Output the [X, Y] coordinate of the center of the cell containing the given text.  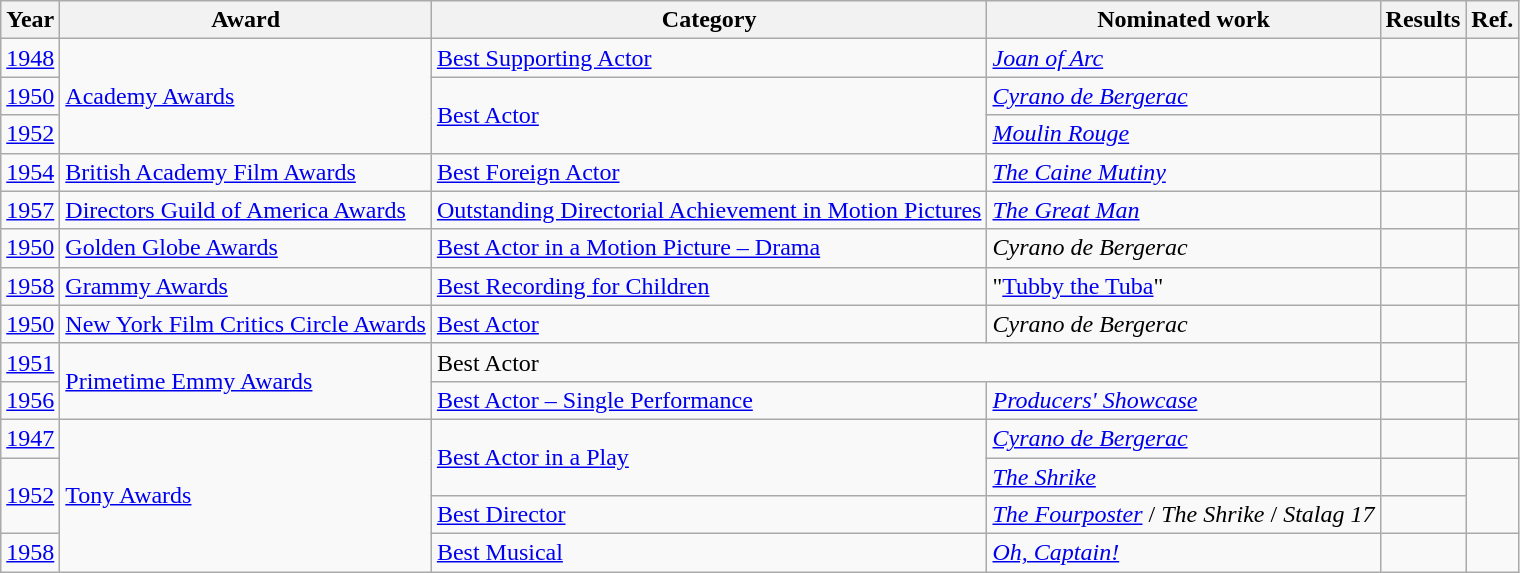
Results [1423, 20]
Best Recording for Children [709, 286]
Year [30, 20]
The Caine Mutiny [1184, 172]
1954 [30, 172]
New York Film Critics Circle Awards [246, 324]
1957 [30, 210]
Primetime Emmy Awards [246, 381]
Golden Globe Awards [246, 248]
Grammy Awards [246, 286]
Ref. [1492, 20]
1956 [30, 400]
The Great Man [1184, 210]
Award [246, 20]
The Shrike [1184, 477]
Directors Guild of America Awards [246, 210]
Nominated work [1184, 20]
Producers' Showcase [1184, 400]
1947 [30, 438]
Best Musical [709, 553]
Outstanding Directorial Achievement in Motion Pictures [709, 210]
Tony Awards [246, 495]
Academy Awards [246, 96]
Best Actor in a Play [709, 457]
1951 [30, 362]
Best Supporting Actor [709, 58]
British Academy Film Awards [246, 172]
1948 [30, 58]
Best Actor in a Motion Picture – Drama [709, 248]
Best Actor – Single Performance [709, 400]
Best Director [709, 515]
The Fourposter / The Shrike / Stalag 17 [1184, 515]
Joan of Arc [1184, 58]
Best Foreign Actor [709, 172]
"Tubby the Tuba" [1184, 286]
Moulin Rouge [1184, 134]
Category [709, 20]
Oh, Captain! [1184, 553]
